Output the (x, y) coordinate of the center of the cell containing the given text.  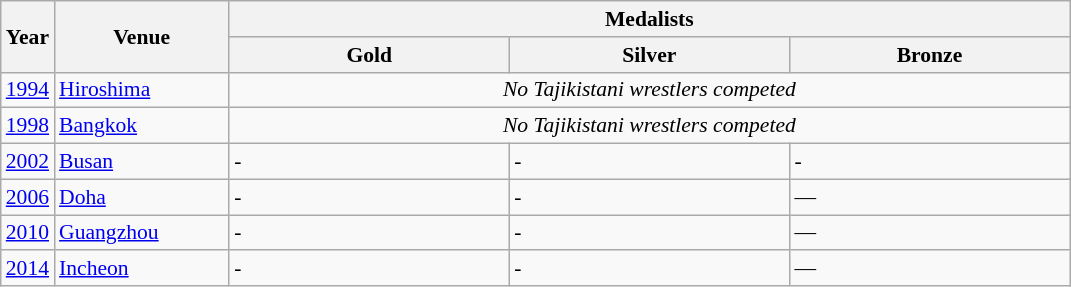
Year (28, 36)
Incheon (142, 269)
Silver (649, 55)
1998 (28, 126)
Medalists (649, 19)
2010 (28, 233)
Guangzhou (142, 233)
Hiroshima (142, 90)
Doha (142, 197)
Bangkok (142, 126)
Gold (369, 55)
1994 (28, 90)
Busan (142, 162)
2002 (28, 162)
2006 (28, 197)
Venue (142, 36)
Bronze (929, 55)
2014 (28, 269)
